Return [x, y] of the center of cell containing provided text 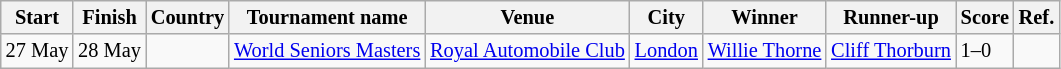
1–0 [985, 51]
Start [38, 17]
28 May [110, 51]
Runner-up [891, 17]
World Seniors Masters [327, 51]
Willie Thorne [764, 51]
Venue [528, 17]
London [666, 51]
Country [188, 17]
Winner [764, 17]
27 May [38, 51]
Tournament name [327, 17]
Finish [110, 17]
City [666, 17]
Score [985, 17]
Royal Automobile Club [528, 51]
Cliff Thorburn [891, 51]
Ref. [1036, 17]
